Search for the cell housing the specified text and yield its [x, y] center coordinate. 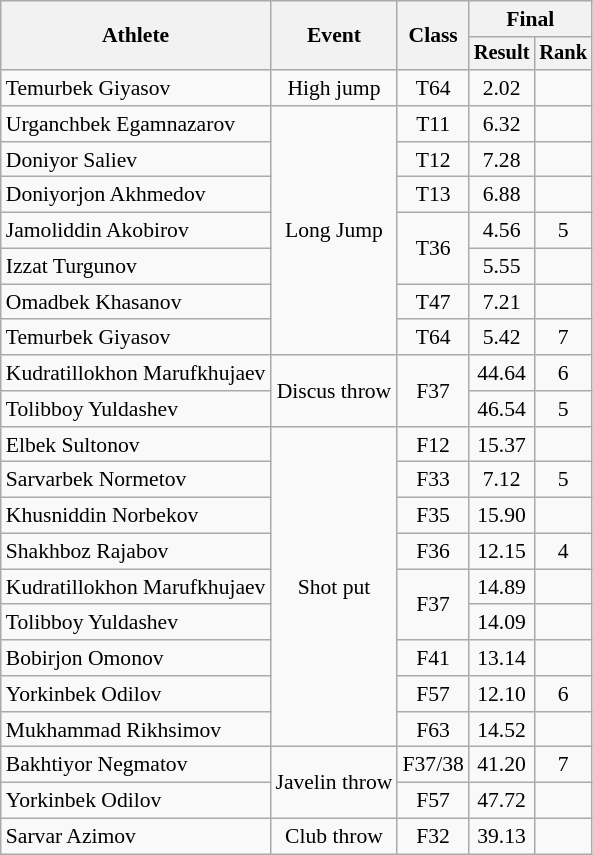
Javelin throw [334, 782]
Shakhboz Rajabov [136, 552]
4.56 [502, 231]
Rank [563, 54]
F41 [432, 658]
T36 [432, 248]
44.64 [502, 373]
Sarvarbek Normetov [136, 480]
F12 [432, 445]
12.15 [502, 552]
15.90 [502, 516]
Sarvar Azimov [136, 837]
T11 [432, 124]
Event [334, 36]
15.37 [502, 445]
7.21 [502, 302]
6.32 [502, 124]
F35 [432, 516]
Izzat Turgunov [136, 267]
T12 [432, 160]
2.02 [502, 88]
Urganchbek Egamnazarov [136, 124]
T13 [432, 195]
Doniyorjon Akhmedov [136, 195]
7.12 [502, 480]
Long Jump [334, 230]
F32 [432, 837]
F33 [432, 480]
F36 [432, 552]
5.55 [502, 267]
Omadbek Khasanov [136, 302]
39.13 [502, 837]
F37/38 [432, 765]
Athlete [136, 36]
T47 [432, 302]
Mukhammad Rikhsimov [136, 730]
Bakhtiyor Negmatov [136, 765]
Bobirjon Omonov [136, 658]
Final [530, 19]
5.42 [502, 338]
F63 [432, 730]
7.28 [502, 160]
6.88 [502, 195]
47.72 [502, 801]
Khusniddin Norbekov [136, 516]
41.20 [502, 765]
14.09 [502, 623]
Result [502, 54]
12.10 [502, 694]
Shot put [334, 588]
High jump [334, 88]
Discus throw [334, 390]
14.89 [502, 587]
14.52 [502, 730]
Club throw [334, 837]
Doniyor Saliev [136, 160]
Jamoliddin Akobirov [136, 231]
Class [432, 36]
Elbek Sultonov [136, 445]
4 [563, 552]
46.54 [502, 409]
13.14 [502, 658]
